Extract the [X, Y] coordinate from the center of the cell holding the provided text.  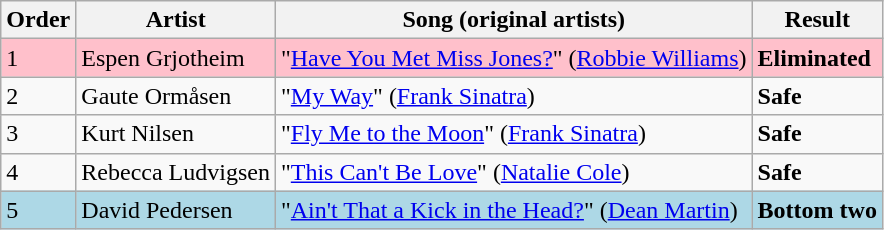
Result [817, 20]
Kurt Nilsen [176, 134]
"Have You Met Miss Jones?" (Robbie Williams) [514, 58]
Artist [176, 20]
2 [38, 96]
"This Can't Be Love" (Natalie Cole) [514, 172]
Eliminated [817, 58]
Order [38, 20]
"My Way" (Frank Sinatra) [514, 96]
1 [38, 58]
Espen Grjotheim [176, 58]
Bottom two [817, 210]
David Pedersen [176, 210]
Song (original artists) [514, 20]
Gaute Ormåsen [176, 96]
Rebecca Ludvigsen [176, 172]
4 [38, 172]
"Fly Me to the Moon" (Frank Sinatra) [514, 134]
3 [38, 134]
"Ain't That a Kick in the Head?" (Dean Martin) [514, 210]
5 [38, 210]
